Extract the (X, Y) coordinate from the center of the cell holding the provided text.  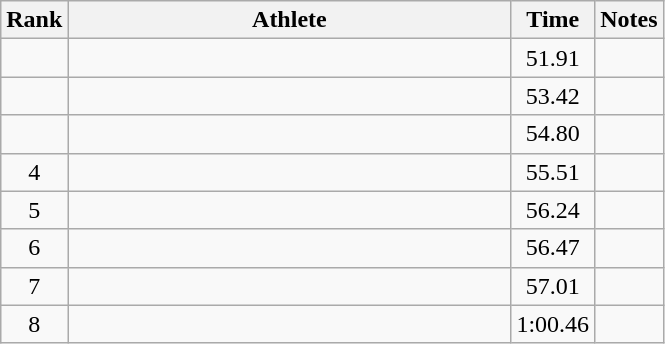
53.42 (553, 96)
Time (553, 20)
Notes (629, 20)
8 (34, 324)
5 (34, 210)
56.47 (553, 248)
4 (34, 172)
56.24 (553, 210)
57.01 (553, 286)
54.80 (553, 134)
Rank (34, 20)
7 (34, 286)
1:00.46 (553, 324)
55.51 (553, 172)
Athlete (290, 20)
51.91 (553, 58)
6 (34, 248)
